Capture the cell that displays the provided text and extract its [x, y] central coordinate. 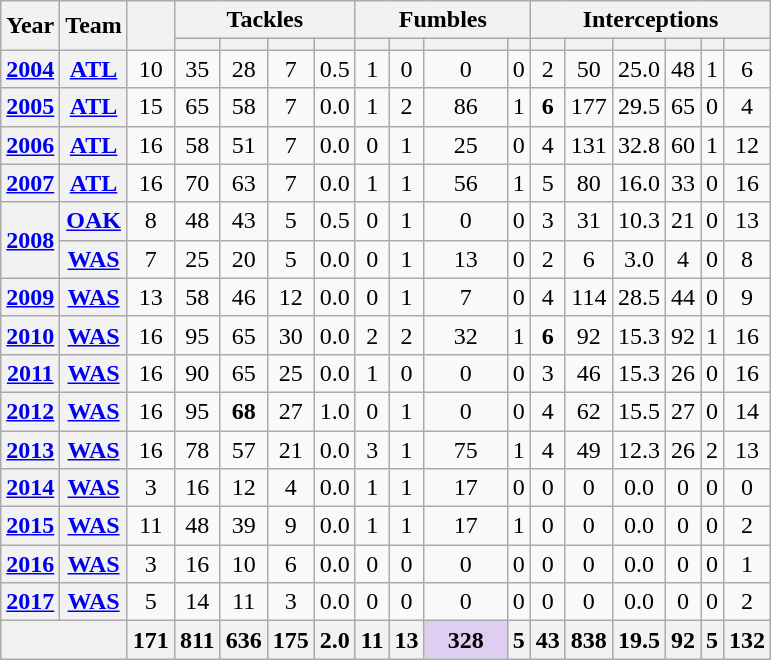
2011 [30, 373]
28.5 [638, 297]
35 [197, 69]
2007 [30, 183]
31 [588, 221]
28 [244, 69]
15 [150, 107]
78 [197, 449]
1.0 [334, 411]
32 [466, 335]
811 [197, 640]
Tackles [264, 20]
OAK [94, 221]
75 [466, 449]
175 [290, 640]
33 [682, 183]
2013 [30, 449]
636 [244, 640]
68 [244, 411]
2010 [30, 335]
2004 [30, 69]
16.0 [638, 183]
57 [244, 449]
70 [197, 183]
2006 [30, 145]
2.0 [334, 640]
30 [290, 335]
15.5 [638, 411]
2017 [30, 602]
51 [244, 145]
19.5 [638, 640]
328 [466, 640]
56 [466, 183]
838 [588, 640]
2012 [30, 411]
90 [197, 373]
2015 [30, 526]
50 [588, 69]
Interceptions [650, 20]
171 [150, 640]
131 [588, 145]
60 [682, 145]
Year [30, 26]
3.0 [638, 259]
44 [682, 297]
29.5 [638, 107]
132 [748, 640]
86 [466, 107]
10.3 [638, 221]
Fumbles [442, 20]
39 [244, 526]
32.8 [638, 145]
114 [588, 297]
63 [244, 183]
49 [588, 449]
25.0 [638, 69]
12.3 [638, 449]
2008 [30, 240]
2009 [30, 297]
177 [588, 107]
2014 [30, 488]
20 [244, 259]
2005 [30, 107]
80 [588, 183]
2016 [30, 564]
62 [588, 411]
Team [94, 26]
